Identify which cell holds the provided text, then report its [X, Y] central coordinate. 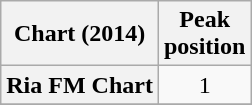
1 [204, 85]
Peakposition [204, 34]
Ria FM Chart [80, 85]
Chart (2014) [80, 34]
